Locate the cell with the specified text and output its (X, Y) center coordinate. 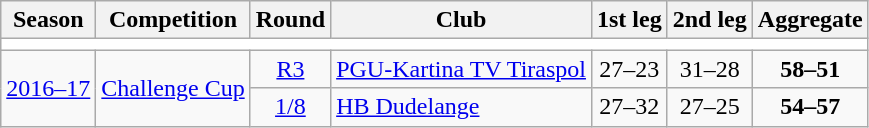
Season (48, 20)
Aggregate (810, 20)
Challenge Cup (173, 88)
R3 (290, 69)
27–23 (629, 69)
27–32 (629, 107)
Competition (173, 20)
PGU-Kartina TV Tiraspol (462, 69)
54–57 (810, 107)
2016–17 (48, 88)
HB Dudelange (462, 107)
2nd leg (710, 20)
Club (462, 20)
58–51 (810, 69)
1st leg (629, 20)
27–25 (710, 107)
31–28 (710, 69)
Round (290, 20)
1/8 (290, 107)
